Scan for the cell matching the given text and deliver its (x, y) coordinate at center. 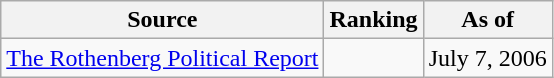
Ranking (374, 20)
As of (488, 20)
Source (162, 20)
July 7, 2006 (488, 58)
The Rothenberg Political Report (162, 58)
